Provide the (X, Y) coordinate of the cell's center where the given text is located.  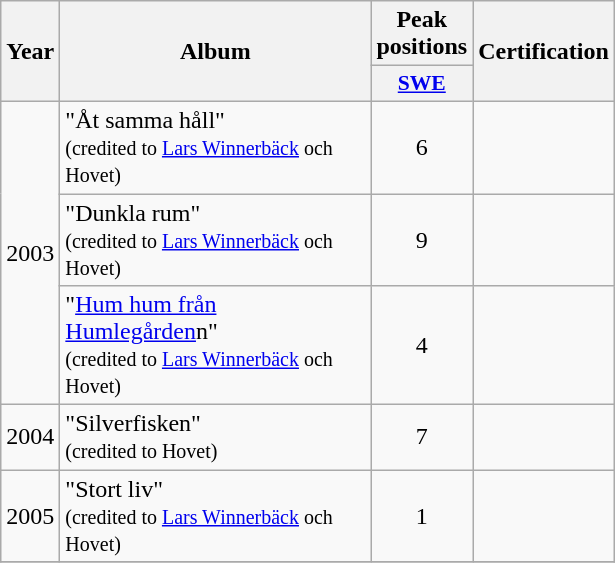
7 (422, 438)
"Åt samma håll"(credited to Lars Winnerbäck och Hovet) (216, 147)
SWE (422, 84)
9 (422, 240)
"Silverfisken"(credited to Hovet) (216, 438)
Peak positions (422, 34)
2004 (30, 438)
"Stort liv"(credited to Lars Winnerbäck och Hovet) (216, 516)
1 (422, 516)
Year (30, 52)
2003 (30, 252)
6 (422, 147)
2005 (30, 516)
Album (216, 52)
"Hum hum från Humlegårdenn" (credited to Lars Winnerbäck och Hovet) (216, 346)
"Dunkla rum" (credited to Lars Winnerbäck och Hovet) (216, 240)
Certification (544, 52)
4 (422, 346)
